Identify which cell holds the provided text, then report its [x, y] central coordinate. 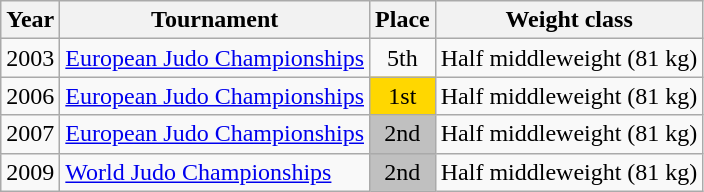
2006 [30, 96]
Tournament [215, 20]
Place [403, 20]
2003 [30, 58]
2009 [30, 172]
1st [403, 96]
World Judo Championships [215, 172]
Year [30, 20]
5th [403, 58]
Weight class [569, 20]
2007 [30, 134]
